From the cell containing the given text, extract its center point as (X, Y) coordinate. 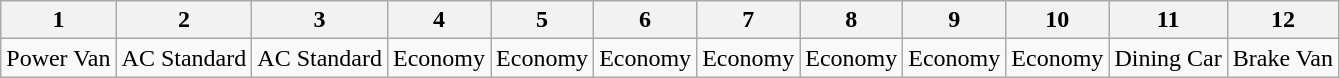
8 (852, 20)
4 (438, 20)
10 (1058, 20)
11 (1168, 20)
5 (542, 20)
3 (320, 20)
Dining Car (1168, 58)
9 (954, 20)
7 (748, 20)
2 (184, 20)
Power Van (58, 58)
1 (58, 20)
6 (646, 20)
12 (1282, 20)
Brake Van (1282, 58)
